Output the (X, Y) coordinate of the center of the cell containing the given text.  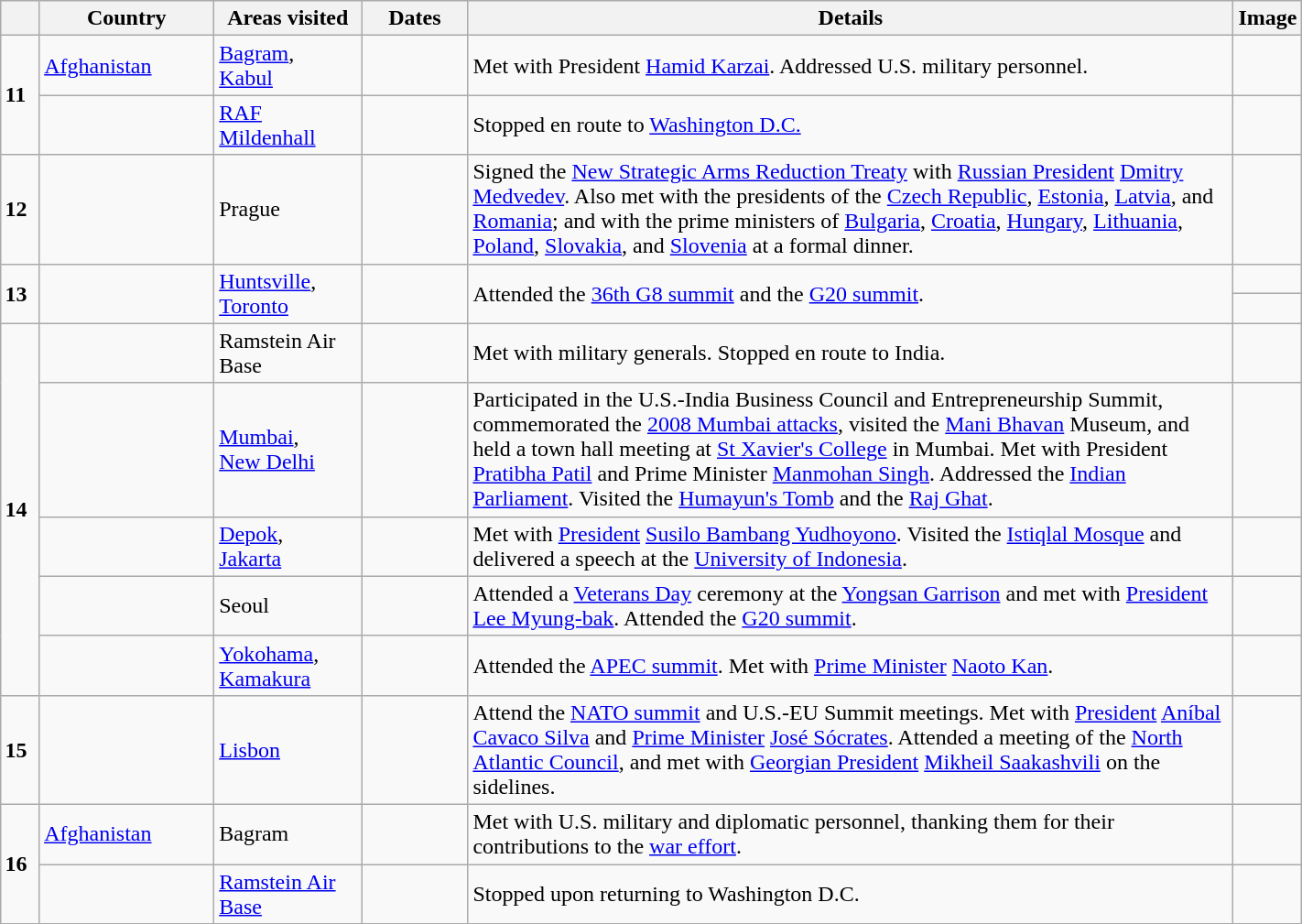
Lisbon (288, 749)
14 (20, 509)
Attended the 36th G8 summit and the G20 summit. (851, 293)
Met with U.S. military and diplomatic personnel, thanking them for their contributions to the war effort. (851, 833)
Yokohama, Kamakura (288, 665)
13 (20, 293)
Attended a Veterans Day ceremony at the Yongsan Garrison and met with President Lee Myung-bak. Attended the G20 summit. (851, 606)
15 (20, 749)
Mumbai,New Delhi (288, 450)
Areas visited (288, 18)
Huntsville,Toronto (288, 293)
Details (851, 18)
Image (1267, 18)
Bagram (288, 833)
11 (20, 95)
12 (20, 209)
Stopped upon returning to Washington D.C. (851, 894)
Met with military generals. Stopped en route to India. (851, 353)
Met with President Susilo Bambang Yudhoyono. Visited the Istiqlal Mosque and delivered a speech at the University of Indonesia. (851, 546)
Bagram,Kabul (288, 66)
Depok,Jakarta (288, 546)
Met with President Hamid Karzai. Addressed U.S. military personnel. (851, 66)
Prague (288, 209)
RAF Mildenhall (288, 125)
Seoul (288, 606)
16 (20, 864)
Country (126, 18)
Dates (415, 18)
Attended the APEC summit. Met with Prime Minister Naoto Kan. (851, 665)
Stopped en route to Washington D.C. (851, 125)
